Detect which cell encompasses the target text, then output its [x, y] center coordinate. 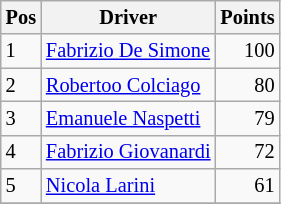
3 [21, 118]
1 [21, 51]
Pos [21, 17]
Points [247, 17]
100 [247, 51]
Robertoo Colciago [128, 85]
Driver [128, 17]
61 [247, 186]
2 [21, 85]
4 [21, 152]
80 [247, 85]
Fabrizio De Simone [128, 51]
72 [247, 152]
79 [247, 118]
Emanuele Naspetti [128, 118]
Fabrizio Giovanardi [128, 152]
5 [21, 186]
Nicola Larini [128, 186]
